Determine the [X, Y] coordinate at the center of the cell enclosing the given text.  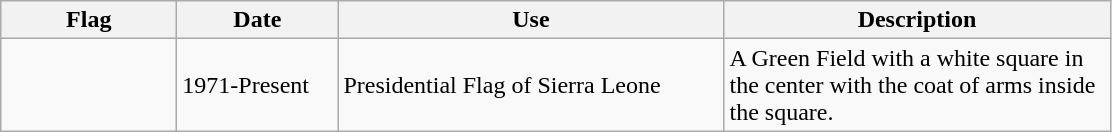
Presidential Flag of Sierra Leone [531, 85]
Description [917, 20]
1971-Present [258, 85]
Use [531, 20]
Flag [89, 20]
Date [258, 20]
A Green Field with a white square in the center with the coat of arms inside the square. [917, 85]
